Provide the [X, Y] coordinate of the cell's center where the given text is located.  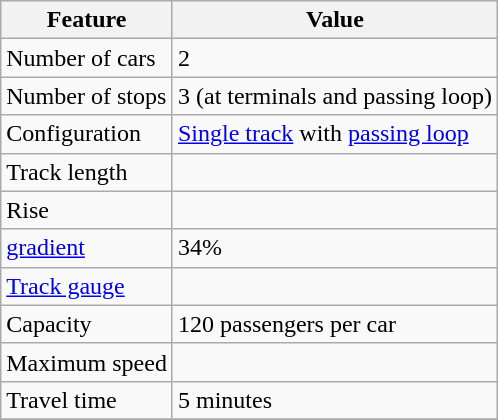
Track length [87, 172]
Capacity [87, 324]
Travel time [87, 400]
Number of cars [87, 58]
Track gauge [87, 286]
Configuration [87, 134]
Feature [87, 20]
120 passengers per car [334, 324]
3 (at terminals and passing loop) [334, 96]
Number of stops [87, 96]
34% [334, 248]
2 [334, 58]
Maximum speed [87, 362]
5 minutes [334, 400]
Single track with passing loop [334, 134]
gradient [87, 248]
Value [334, 20]
Rise [87, 210]
